Detect which cell encompasses the target text, then output its [X, Y] center coordinate. 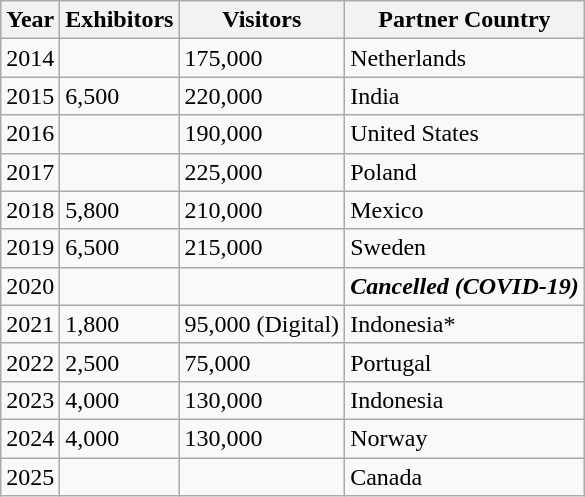
2022 [30, 362]
Year [30, 20]
2024 [30, 438]
2019 [30, 248]
India [465, 96]
2021 [30, 324]
175,000 [262, 58]
2025 [30, 477]
75,000 [262, 362]
95,000 (Digital) [262, 324]
2014 [30, 58]
190,000 [262, 134]
1,800 [120, 324]
215,000 [262, 248]
Poland [465, 172]
Norway [465, 438]
Canada [465, 477]
210,000 [262, 210]
Sweden [465, 248]
Mexico [465, 210]
Cancelled (COVID-19) [465, 286]
2018 [30, 210]
2023 [30, 400]
2017 [30, 172]
United States [465, 134]
Portugal [465, 362]
2,500 [120, 362]
2020 [30, 286]
5,800 [120, 210]
225,000 [262, 172]
Partner Country [465, 20]
Visitors [262, 20]
2015 [30, 96]
Exhibitors [120, 20]
220,000 [262, 96]
Netherlands [465, 58]
Indonesia [465, 400]
Indonesia* [465, 324]
2016 [30, 134]
